Search for the cell housing the specified text and yield its (x, y) center coordinate. 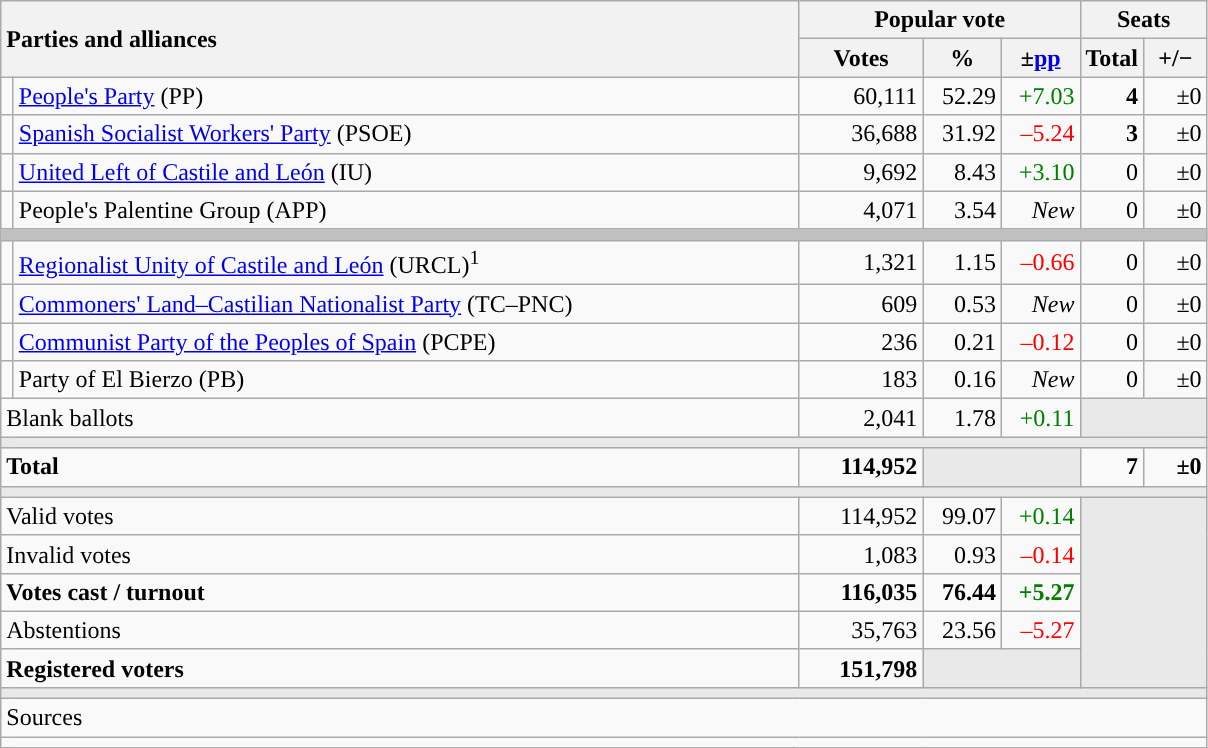
Communist Party of the Peoples of Spain (PCPE) (406, 342)
+0.14 (1040, 516)
+7.03 (1040, 96)
People's Party (PP) (406, 96)
609 (861, 304)
–5.27 (1040, 630)
Invalid votes (400, 554)
% (962, 58)
31.92 (962, 134)
116,035 (861, 592)
1.78 (962, 418)
Spanish Socialist Workers' Party (PSOE) (406, 134)
151,798 (861, 668)
3.54 (962, 210)
Blank ballots (400, 418)
Seats (1144, 20)
Votes (861, 58)
Party of El Bierzo (PB) (406, 380)
Registered voters (400, 668)
76.44 (962, 592)
7 (1112, 467)
4,071 (861, 210)
–0.12 (1040, 342)
0.93 (962, 554)
99.07 (962, 516)
+/− (1176, 58)
60,111 (861, 96)
Abstentions (400, 630)
36,688 (861, 134)
236 (861, 342)
±pp (1040, 58)
9,692 (861, 172)
1.15 (962, 262)
United Left of Castile and León (IU) (406, 172)
0.16 (962, 380)
Commoners' Land–Castilian Nationalist Party (TC–PNC) (406, 304)
8.43 (962, 172)
Votes cast / turnout (400, 592)
Parties and alliances (400, 39)
23.56 (962, 630)
+3.10 (1040, 172)
Regionalist Unity of Castile and León (URCL)1 (406, 262)
–0.14 (1040, 554)
0.53 (962, 304)
52.29 (962, 96)
Valid votes (400, 516)
–5.24 (1040, 134)
183 (861, 380)
Popular vote (940, 20)
1,321 (861, 262)
Sources (604, 718)
3 (1112, 134)
35,763 (861, 630)
–0.66 (1040, 262)
+0.11 (1040, 418)
People's Palentine Group (APP) (406, 210)
+5.27 (1040, 592)
2,041 (861, 418)
4 (1112, 96)
0.21 (962, 342)
1,083 (861, 554)
